Search for the cell housing the specified text and yield its [X, Y] center coordinate. 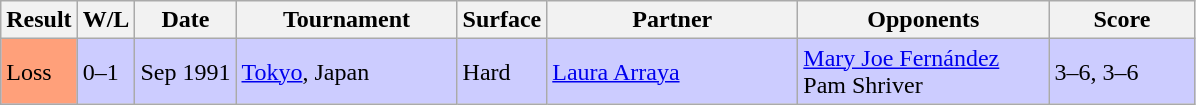
3–6, 3–6 [1122, 72]
Tournament [346, 20]
Result [39, 20]
Tokyo, Japan [346, 72]
Opponents [924, 20]
Score [1122, 20]
Partner [672, 20]
Surface [502, 20]
0–1 [106, 72]
Date [186, 20]
Laura Arraya [672, 72]
Hard [502, 72]
Loss [39, 72]
W/L [106, 20]
Mary Joe Fernández Pam Shriver [924, 72]
Sep 1991 [186, 72]
